Pinpoint the cell where the given text exists, returning its [x, y] midpoint coordinate. 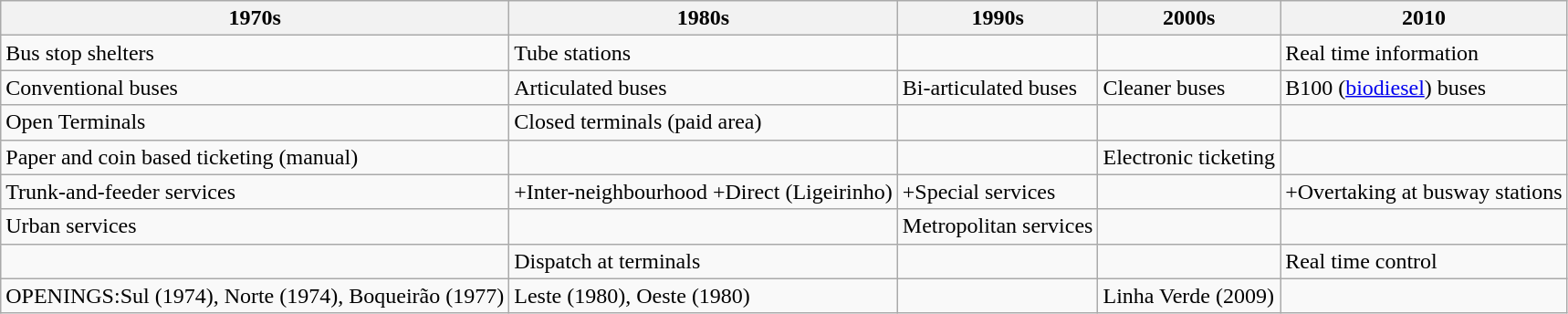
Articulated buses [704, 88]
Open Terminals [256, 122]
2000s [1189, 18]
Leste (1980), Oeste (1980) [704, 296]
Real time control [1424, 261]
Dispatch at terminals [704, 261]
1990s [998, 18]
B100 (biodiesel) buses [1424, 88]
1980s [704, 18]
+Inter-neighbourhood +Direct (Ligeirinho) [704, 192]
OPENINGS:Sul (1974), Norte (1974), Boqueirão (1977) [256, 296]
Metropolitan services [998, 226]
Electronic ticketing [1189, 157]
Trunk-and-feeder services [256, 192]
+Special services [998, 192]
Real time information [1424, 53]
Paper and coin based ticketing (manual) [256, 157]
Urban services [256, 226]
Cleaner buses [1189, 88]
Conventional buses [256, 88]
Bi-articulated buses [998, 88]
Tube stations [704, 53]
1970s [256, 18]
Closed terminals (paid area) [704, 122]
+Overtaking at busway stations [1424, 192]
Bus stop shelters [256, 53]
Linha Verde (2009) [1189, 296]
2010 [1424, 18]
